Find where the given text appears and provide that cell's center as [x, y] coordinate. 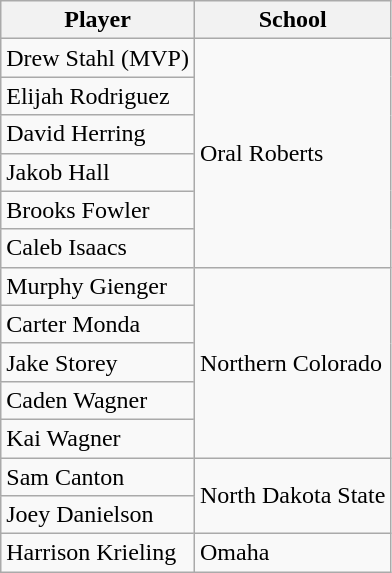
Sam Canton [98, 477]
Caleb Isaacs [98, 248]
Jakob Hall [98, 172]
Jake Storey [98, 362]
Omaha [292, 553]
David Herring [98, 134]
Player [98, 20]
Brooks Fowler [98, 210]
Carter Monda [98, 324]
North Dakota State [292, 496]
Joey Danielson [98, 515]
School [292, 20]
Kai Wagner [98, 438]
Northern Colorado [292, 362]
Drew Stahl (MVP) [98, 58]
Murphy Gienger [98, 286]
Elijah Rodriguez [98, 96]
Harrison Krieling [98, 553]
Caden Wagner [98, 400]
Oral Roberts [292, 153]
